Determine the (x, y) coordinate at the center of the cell enclosing the given text.  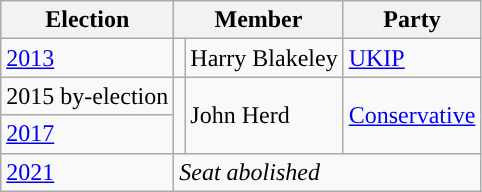
Harry Blakeley (264, 58)
2013 (88, 58)
Election (88, 20)
2015 by-election (88, 96)
Seat abolished (328, 172)
Party (412, 20)
UKIP (412, 58)
Conservative (412, 115)
John Herd (264, 115)
2021 (88, 172)
2017 (88, 134)
Member (258, 20)
